From the cell containing the given text, extract its center point as (x, y) coordinate. 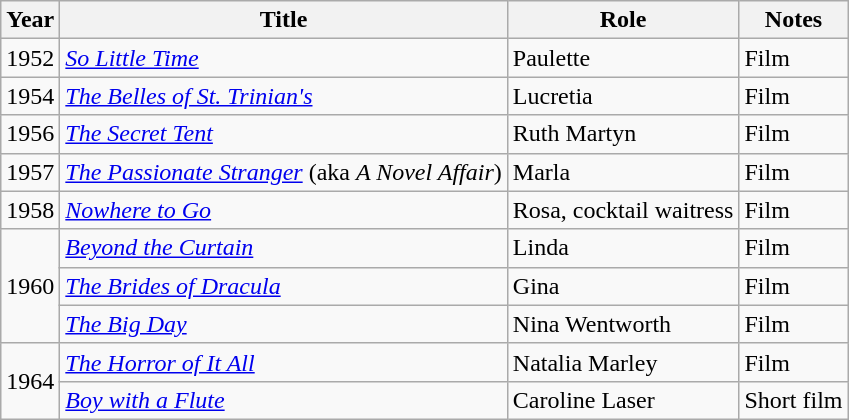
Beyond the Curtain (284, 248)
Nina Wentworth (623, 324)
Short film (794, 400)
Linda (623, 248)
Ruth Martyn (623, 134)
The Big Day (284, 324)
1954 (30, 96)
Notes (794, 20)
1956 (30, 134)
Nowhere to Go (284, 210)
Marla (623, 172)
Year (30, 20)
Paulette (623, 58)
Natalia Marley (623, 362)
The Passionate Stranger (aka A Novel Affair) (284, 172)
Role (623, 20)
The Belles of St. Trinian's (284, 96)
The Horror of It All (284, 362)
1964 (30, 381)
1960 (30, 286)
The Brides of Dracula (284, 286)
Lucretia (623, 96)
Gina (623, 286)
So Little Time (284, 58)
Caroline Laser (623, 400)
Boy with a Flute (284, 400)
Title (284, 20)
1952 (30, 58)
The Secret Tent (284, 134)
1957 (30, 172)
Rosa, cocktail waitress (623, 210)
1958 (30, 210)
